Extract the (X, Y) coordinate from the center of the cell holding the provided text.  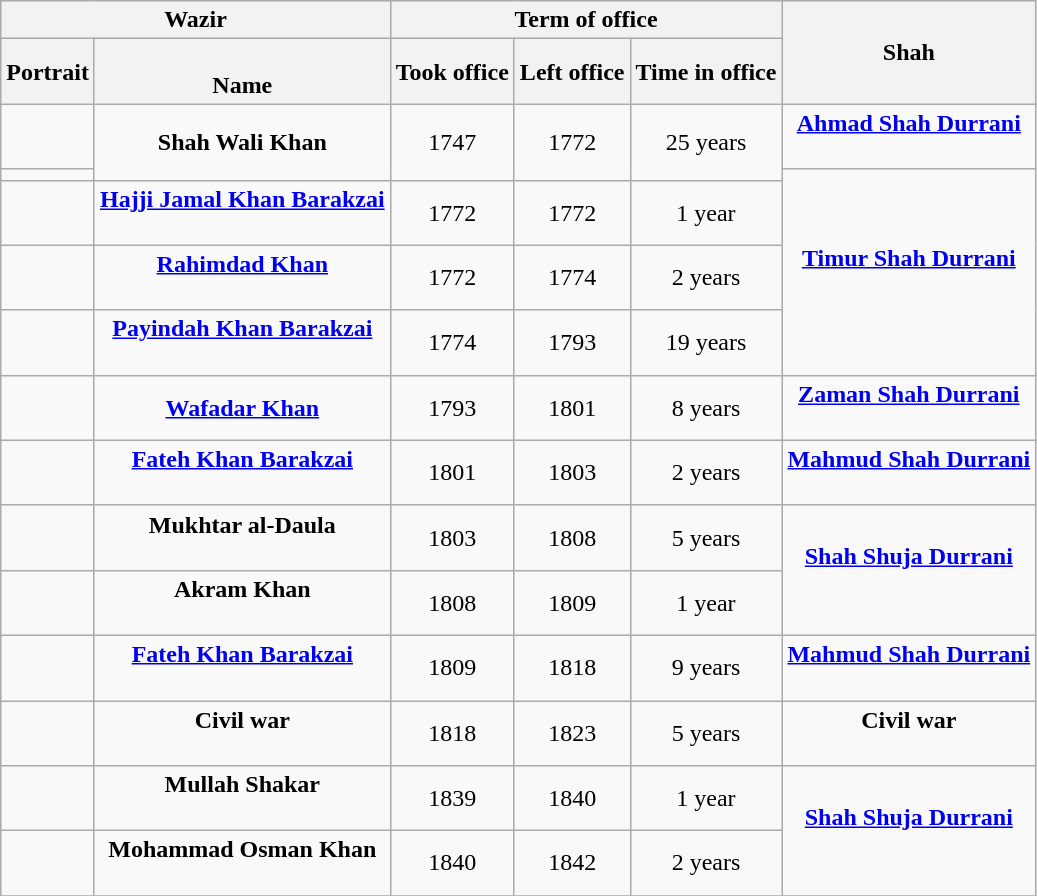
Akram Khan (242, 602)
9 years (706, 668)
Mukhtar al-Daula (242, 538)
Rahimdad Khan (242, 278)
Mullah Shakar (242, 798)
1823 (572, 732)
1747 (452, 142)
Wazir (196, 20)
Payindah Khan Barakzai (242, 342)
Term of office (586, 20)
Zaman Shah Durrani (909, 408)
25 years (706, 142)
Timur Shah Durrani (909, 272)
8 years (706, 408)
Hajji Jamal Khan Barakzai (242, 212)
Mohammad Osman Khan (242, 864)
1842 (572, 864)
Name (242, 72)
Time in office (706, 72)
19 years (706, 342)
Shah (909, 52)
Left office (572, 72)
Shah Wali Khan (242, 142)
Ahmad Shah Durrani (909, 136)
Portrait (48, 72)
1839 (452, 798)
Took office (452, 72)
Wafadar Khan (242, 408)
